Pinpoint the cell where the given text exists, returning its [X, Y] midpoint coordinate. 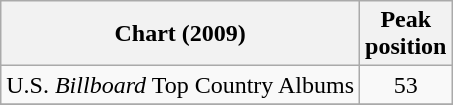
U.S. Billboard Top Country Albums [180, 85]
53 [406, 85]
Peakposition [406, 34]
Chart (2009) [180, 34]
